Provide the (X, Y) coordinate of the cell's center where the given text is located.  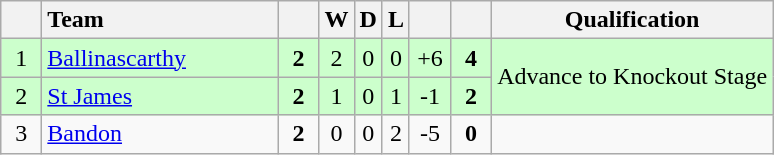
Team (160, 20)
+6 (430, 58)
Bandon (160, 134)
-1 (430, 96)
W (336, 20)
L (396, 20)
Advance to Knockout Stage (632, 77)
Qualification (632, 20)
3 (22, 134)
Ballinascarthy (160, 58)
-5 (430, 134)
4 (472, 58)
D (368, 20)
St James (160, 96)
